Identify which cell holds the provided text, then report its (X, Y) central coordinate. 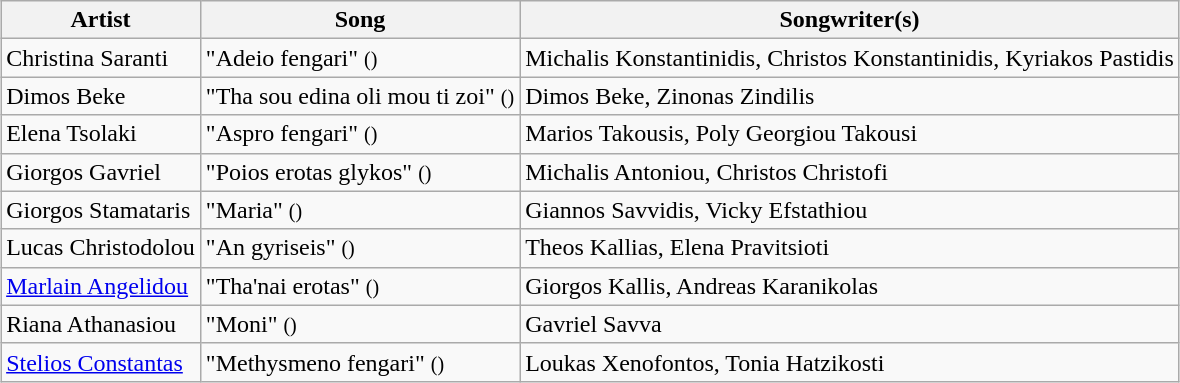
Riana Athanasiou (101, 324)
"Tha'nai erotas" () (360, 286)
Michalis Antoniou, Christos Christofi (850, 172)
Elena Tsolaki (101, 134)
Giorgos Kallis, Andreas Karanikolas (850, 286)
Loukas Xenofontos, Tonia Hatzikosti (850, 362)
Giorgos Gavriel (101, 172)
Stelios Constantas (101, 362)
"Aspro fengari" () (360, 134)
"Tha sou edina oli mou ti zoi" () (360, 96)
Song (360, 20)
"Adeio fengari" () (360, 58)
Theos Kallias, Elena Pravitsioti (850, 248)
Gavriel Savva (850, 324)
Marlain Angelidou (101, 286)
"Moni" () (360, 324)
Giorgos Stamataris (101, 210)
Dimos Beke (101, 96)
Lucas Christodolou (101, 248)
"Methysmeno fengari" () (360, 362)
Giannos Savvidis, Vicky Efstathiou (850, 210)
"An gyriseis" () (360, 248)
Songwriter(s) (850, 20)
"Poios erotas glykos" () (360, 172)
Marios Takousis, Poly Georgiou Takousi (850, 134)
Dimos Beke, Zinonas Zindilis (850, 96)
Christina Saranti (101, 58)
"Maria" () (360, 210)
Michalis Konstantinidis, Christos Konstantinidis, Kyriakos Pastidis (850, 58)
Artist (101, 20)
